Return the (X, Y) coordinate for the center point of the cell that contains the specified text.  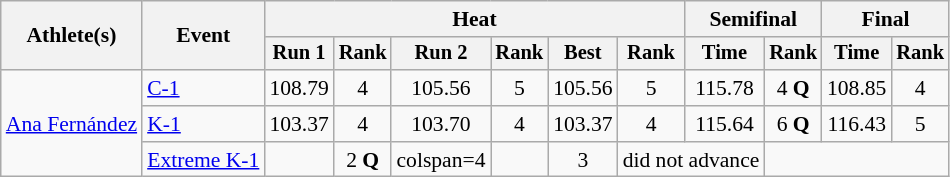
Semifinal (754, 19)
116.43 (856, 124)
Run 2 (440, 54)
4 Q (793, 88)
Ana Fernández (72, 124)
103.70 (440, 124)
108.85 (856, 88)
Athlete(s) (72, 36)
K-1 (203, 124)
Final (886, 19)
108.79 (298, 88)
Event (203, 36)
Run 1 (298, 54)
115.64 (725, 124)
6 Q (793, 124)
Best (582, 54)
115.78 (725, 88)
C-1 (203, 88)
Heat (474, 19)
